Pinpoint the cell where the given text exists, returning its [X, Y] midpoint coordinate. 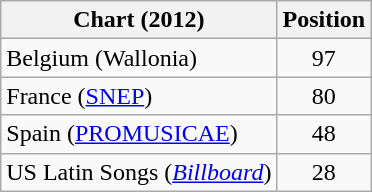
Belgium (Wallonia) [139, 58]
Position [324, 20]
28 [324, 172]
France (SNEP) [139, 96]
Spain (PROMUSICAE) [139, 134]
80 [324, 96]
Chart (2012) [139, 20]
97 [324, 58]
US Latin Songs (Billboard) [139, 172]
48 [324, 134]
